Locate the cell with the specified text and output its (X, Y) center coordinate. 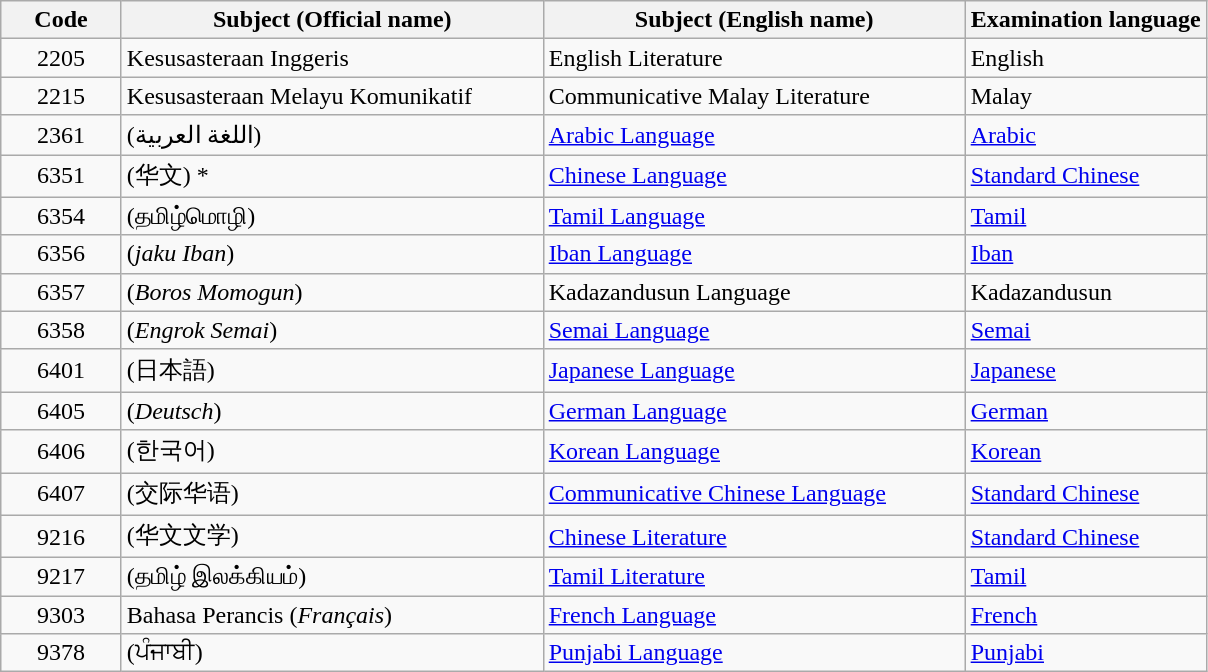
(தமிழ்மொழி) (332, 216)
Malay (1086, 96)
9303 (62, 615)
Communicative Chinese Language (754, 494)
2205 (62, 58)
Iban (1086, 254)
German (1086, 411)
Semai (1086, 330)
Kesusasteraan Melayu Komunikatif (332, 96)
6407 (62, 494)
9216 (62, 536)
Punjabi Language (754, 653)
Tamil Literature (754, 577)
Bahasa Perancis (Français) (332, 615)
6406 (62, 452)
(Engrok Semai) (332, 330)
6405 (62, 411)
9378 (62, 653)
Tamil Language (754, 216)
(日本語) (332, 370)
English (1086, 58)
Korean Language (754, 452)
(jaku Iban) (332, 254)
Japanese (1086, 370)
Iban Language (754, 254)
Code (62, 20)
6401 (62, 370)
French (1086, 615)
French Language (754, 615)
(ਪੰਜਾਬੀ) (332, 653)
(Boros Momogun) (332, 292)
Kadazandusun Language (754, 292)
Kadazandusun (1086, 292)
6351 (62, 176)
(Deutsch) (332, 411)
Subject (English name) (754, 20)
Examination language (1086, 20)
Korean (1086, 452)
(交际华语) (332, 494)
9217 (62, 577)
(اللغة العربية) (332, 135)
Subject (Official name) (332, 20)
6358 (62, 330)
2215 (62, 96)
2361 (62, 135)
Punjabi (1086, 653)
Semai Language (754, 330)
Chinese Literature (754, 536)
German Language (754, 411)
6356 (62, 254)
(தமிழ் இலக்கியம்) (332, 577)
English Literature (754, 58)
6354 (62, 216)
(华文) * (332, 176)
Communicative Malay Literature (754, 96)
Arabic (1086, 135)
(华文文学) (332, 536)
Chinese Language (754, 176)
Arabic Language (754, 135)
Japanese Language (754, 370)
Kesusasteraan Inggeris (332, 58)
6357 (62, 292)
(한국어) (332, 452)
